Search for the cell housing the specified text and yield its [x, y] center coordinate. 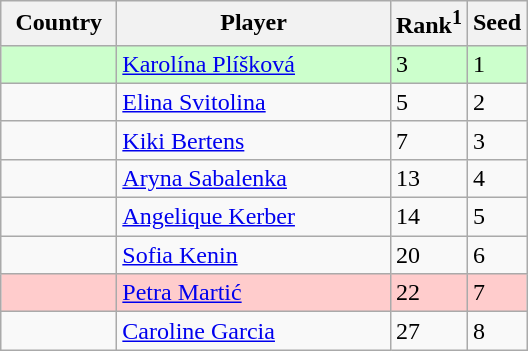
Karolína Plíšková [254, 64]
Country [59, 24]
Caroline Garcia [254, 331]
Seed [496, 24]
Aryna Sabalenka [254, 178]
20 [428, 255]
13 [428, 178]
Sofia Kenin [254, 255]
14 [428, 217]
Rank1 [428, 24]
6 [496, 255]
Player [254, 24]
27 [428, 331]
8 [496, 331]
2 [496, 102]
Angelique Kerber [254, 217]
Petra Martić [254, 293]
4 [496, 178]
Kiki Bertens [254, 140]
Elina Svitolina [254, 102]
22 [428, 293]
1 [496, 64]
